From the cell containing the given text, extract its center point as [x, y] coordinate. 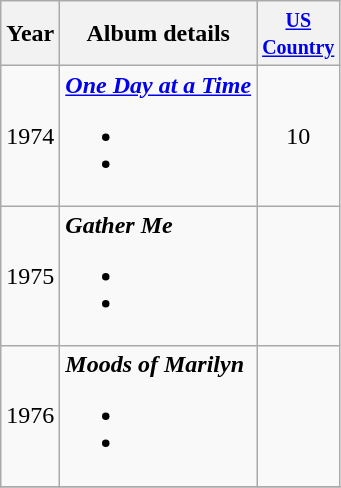
Year [30, 34]
1974 [30, 136]
10 [298, 136]
Album details [158, 34]
US Country [298, 34]
One Day at a Time [158, 136]
1975 [30, 276]
Gather Me [158, 276]
1976 [30, 416]
Moods of Marilyn [158, 416]
